From the cell containing the given text, extract its center point as [x, y] coordinate. 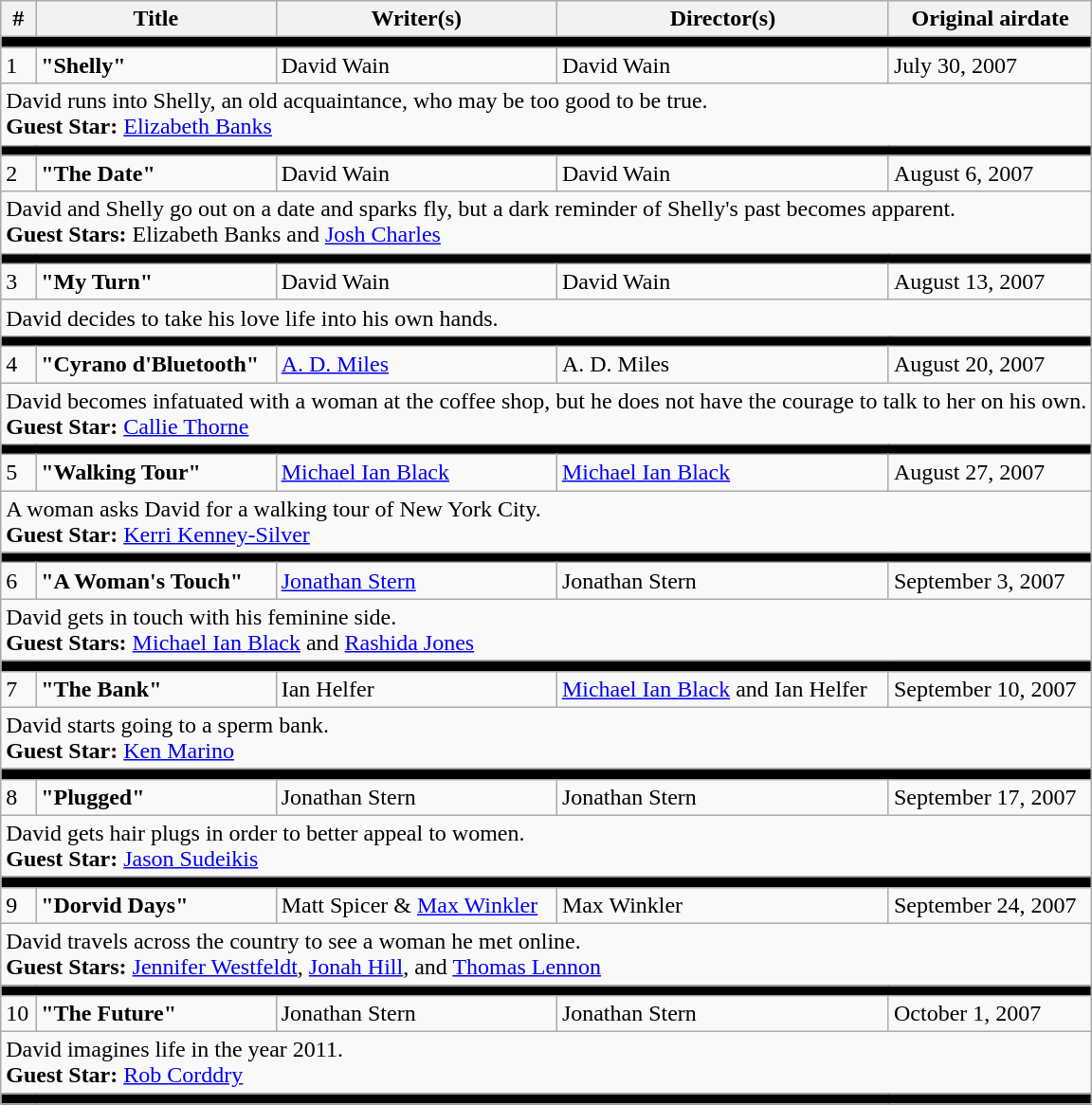
Max Winkler [722, 905]
Writer(s) [416, 19]
4 [19, 364]
David starts going to a sperm bank.Guest Star: Ken Marino [546, 737]
"Plugged" [156, 797]
10 [19, 1014]
6 [19, 581]
David becomes infatuated with a woman at the coffee shop, but he does not have the courage to talk to her on his own.Guest Star: Callie Thorne [546, 413]
August 27, 2007 [990, 473]
8 [19, 797]
August 13, 2007 [990, 281]
Michael Ian Black and Ian Helfer [722, 689]
"A Woman's Touch" [156, 581]
Ian Helfer [416, 689]
David travels across the country to see a woman he met online.Guest Stars: Jennifer Westfeldt, Jonah Hill, and Thomas Lennon [546, 953]
Director(s) [722, 19]
A woman asks David for a walking tour of New York City.Guest Star: Kerri Kenney-Silver [546, 521]
September 17, 2007 [990, 797]
2 [19, 173]
September 10, 2007 [990, 689]
"Cyrano d'Bluetooth" [156, 364]
# [19, 19]
7 [19, 689]
September 24, 2007 [990, 905]
David runs into Shelly, an old acquaintance, who may be too good to be true.Guest Star: Elizabeth Banks [546, 114]
David and Shelly go out on a date and sparks fly, but a dark reminder of Shelly's past becomes apparent.Guest Stars: Elizabeth Banks and Josh Charles [546, 222]
David gets hair plugs in order to better appeal to women.Guest Star: Jason Sudeikis [546, 845]
"My Turn" [156, 281]
1 [19, 65]
"Walking Tour" [156, 473]
October 1, 2007 [990, 1014]
5 [19, 473]
"The Date" [156, 173]
David imagines life in the year 2011.Guest Star: Rob Corddry [546, 1063]
"The Bank" [156, 689]
September 3, 2007 [990, 581]
3 [19, 281]
David decides to take his love life into his own hands. [546, 317]
"Dorvid Days" [156, 905]
9 [19, 905]
August 6, 2007 [990, 173]
August 20, 2007 [990, 364]
"The Future" [156, 1014]
"Shelly" [156, 65]
Matt Spicer & Max Winkler [416, 905]
July 30, 2007 [990, 65]
David gets in touch with his feminine side.Guest Stars: Michael Ian Black and Rashida Jones [546, 629]
Title [156, 19]
Original airdate [990, 19]
